Provide the [x, y] coordinate of the cell's center where the given text is located.  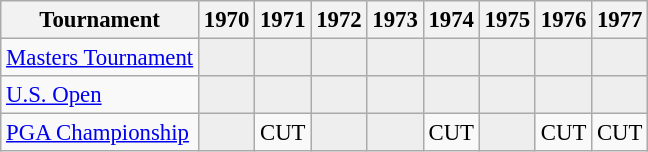
Masters Tournament [100, 58]
1977 [620, 20]
1974 [451, 20]
1970 [227, 20]
Tournament [100, 20]
1973 [395, 20]
1976 [563, 20]
U.S. Open [100, 95]
1975 [507, 20]
1971 [283, 20]
1972 [339, 20]
PGA Championship [100, 133]
